Return the (X, Y) coordinate for the center point of the cell that contains the specified text.  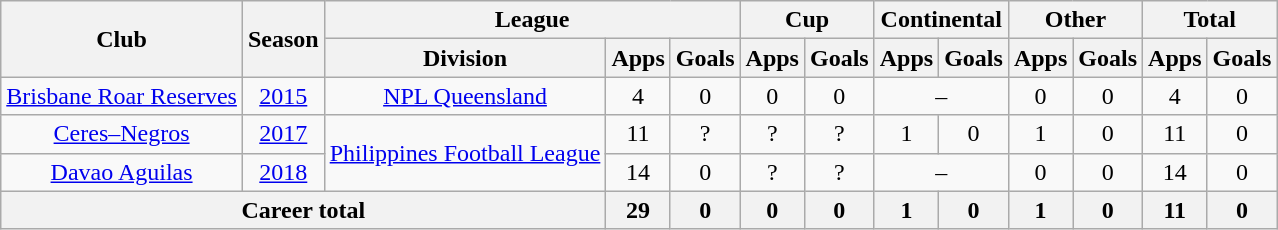
Career total (304, 210)
Division (465, 58)
Ceres–Negros (122, 134)
Brisbane Roar Reserves (122, 96)
Club (122, 39)
Season (283, 39)
Cup (807, 20)
NPL Queensland (465, 96)
Total (1210, 20)
2015 (283, 96)
Other (1075, 20)
2017 (283, 134)
2018 (283, 172)
Philippines Football League (465, 153)
Continental (941, 20)
Davao Aguilas (122, 172)
29 (638, 210)
League (532, 20)
